Search for the cell housing the specified text and yield its [X, Y] center coordinate. 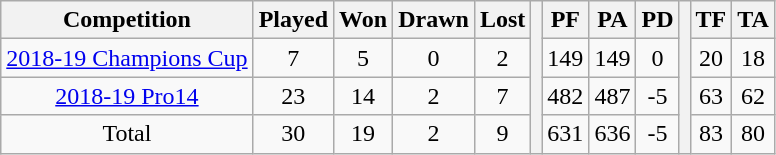
482 [566, 96]
83 [711, 134]
631 [566, 134]
62 [754, 96]
20 [711, 58]
PF [566, 20]
18 [754, 58]
TF [711, 20]
Drawn [434, 20]
80 [754, 134]
636 [612, 134]
2018-19 Pro14 [127, 96]
63 [711, 96]
TA [754, 20]
PD [658, 20]
2018-19 Champions Cup [127, 58]
9 [502, 134]
Total [127, 134]
487 [612, 96]
Competition [127, 20]
PA [612, 20]
5 [364, 58]
Won [364, 20]
19 [364, 134]
Played [293, 20]
30 [293, 134]
23 [293, 96]
14 [364, 96]
Lost [502, 20]
